Extract the (x, y) coordinate from the center of the cell holding the provided text.  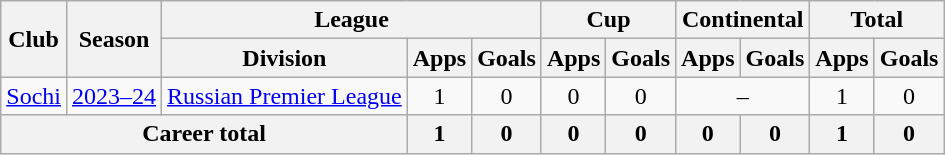
Sochi (34, 96)
Club (34, 39)
Continental (743, 20)
Russian Premier League (285, 96)
2023–24 (114, 96)
League (352, 20)
– (743, 96)
Career total (204, 134)
Total (877, 20)
Season (114, 39)
Cup (608, 20)
Division (285, 58)
